Search for the cell housing the specified text and yield its (X, Y) center coordinate. 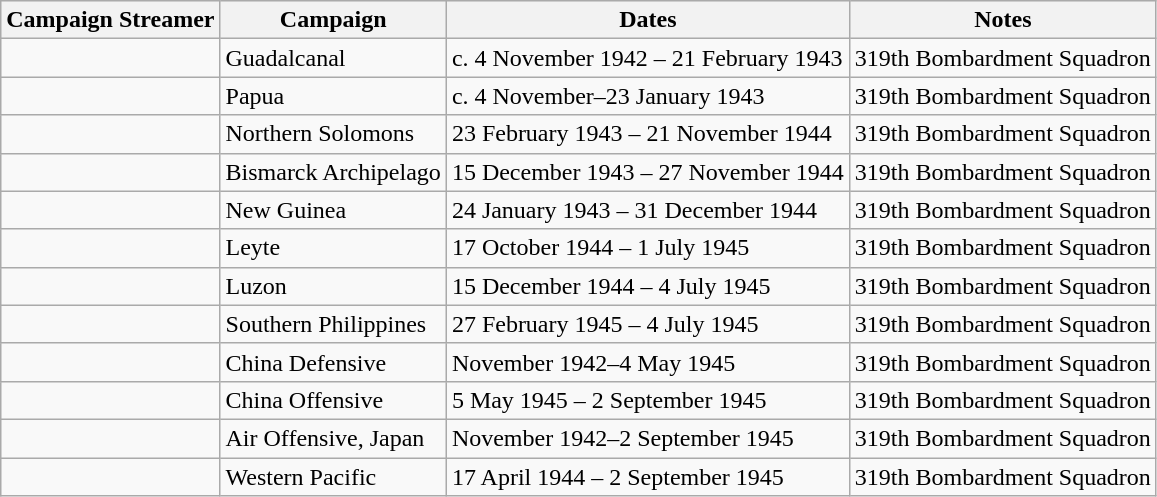
Guadalcanal (333, 58)
Bismarck Archipelago (333, 172)
November 1942–2 September 1945 (648, 438)
23 February 1943 – 21 November 1944 (648, 134)
c. 4 November 1942 – 21 February 1943 (648, 58)
Northern Solomons (333, 134)
Western Pacific (333, 477)
China Defensive (333, 362)
17 October 1944 – 1 July 1945 (648, 248)
Campaign (333, 20)
China Offensive (333, 400)
17 April 1944 – 2 September 1945 (648, 477)
Campaign Streamer (110, 20)
15 December 1943 – 27 November 1944 (648, 172)
Southern Philippines (333, 324)
Dates (648, 20)
Papua (333, 96)
24 January 1943 – 31 December 1944 (648, 210)
New Guinea (333, 210)
Leyte (333, 248)
Air Offensive, Japan (333, 438)
c. 4 November–23 January 1943 (648, 96)
27 February 1945 – 4 July 1945 (648, 324)
Luzon (333, 286)
5 May 1945 – 2 September 1945 (648, 400)
15 December 1944 – 4 July 1945 (648, 286)
Notes (1002, 20)
November 1942–4 May 1945 (648, 362)
